Scan for the cell matching the given text and deliver its (x, y) coordinate at center. 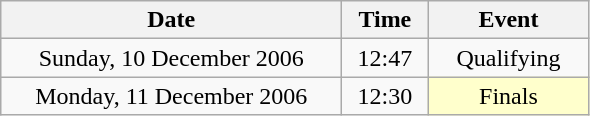
Qualifying (508, 58)
Event (508, 20)
12:30 (385, 96)
Time (385, 20)
12:47 (385, 58)
Date (172, 20)
Sunday, 10 December 2006 (172, 58)
Finals (508, 96)
Monday, 11 December 2006 (172, 96)
